Scan for the cell matching the given text and deliver its [X, Y] coordinate at center. 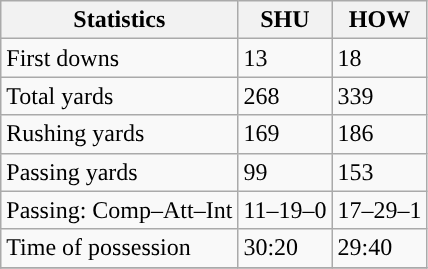
186 [380, 134]
18 [380, 58]
First downs [120, 58]
99 [285, 172]
Rushing yards [120, 134]
153 [380, 172]
29:40 [380, 248]
Passing yards [120, 172]
Total yards [120, 96]
Time of possession [120, 248]
Statistics [120, 20]
Passing: Comp–Att–Int [120, 210]
HOW [380, 20]
11–19–0 [285, 210]
339 [380, 96]
268 [285, 96]
30:20 [285, 248]
13 [285, 58]
17–29–1 [380, 210]
169 [285, 134]
SHU [285, 20]
